Scan for the cell matching the given text and deliver its (X, Y) coordinate at center. 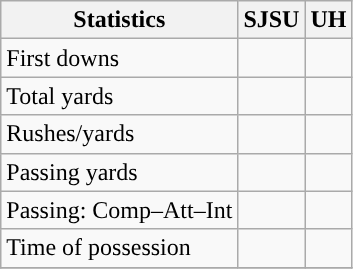
Statistics (120, 20)
First downs (120, 58)
Passing: Comp–Att–Int (120, 210)
SJSU (272, 20)
Total yards (120, 96)
Rushes/yards (120, 134)
Time of possession (120, 248)
UH (328, 20)
Passing yards (120, 172)
